Detect which cell encompasses the target text, then output its [X, Y] center coordinate. 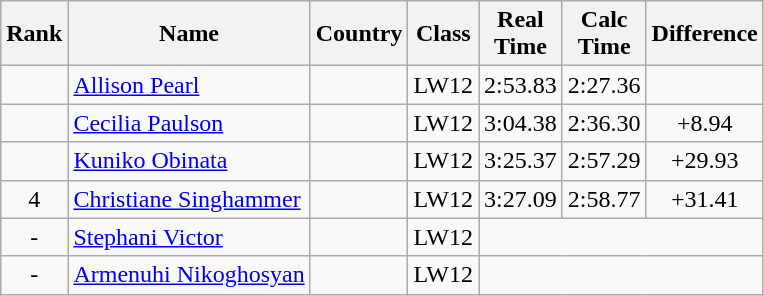
2:58.77 [604, 199]
Name [189, 34]
Difference [704, 34]
Kuniko Obinata [189, 161]
2:53.83 [521, 85]
Cecilia Paulson [189, 123]
+8.94 [704, 123]
Christiane Singhammer [189, 199]
Allison Pearl [189, 85]
Country [359, 34]
4 [34, 199]
2:36.30 [604, 123]
2:57.29 [604, 161]
Rank [34, 34]
3:25.37 [521, 161]
Class [444, 34]
RealTime [521, 34]
Stephani Victor [189, 237]
3:27.09 [521, 199]
3:04.38 [521, 123]
+29.93 [704, 161]
2:27.36 [604, 85]
+31.41 [704, 199]
CalcTime [604, 34]
Armenuhi Nikoghosyan [189, 275]
